Detect which cell encompasses the target text, then output its [x, y] center coordinate. 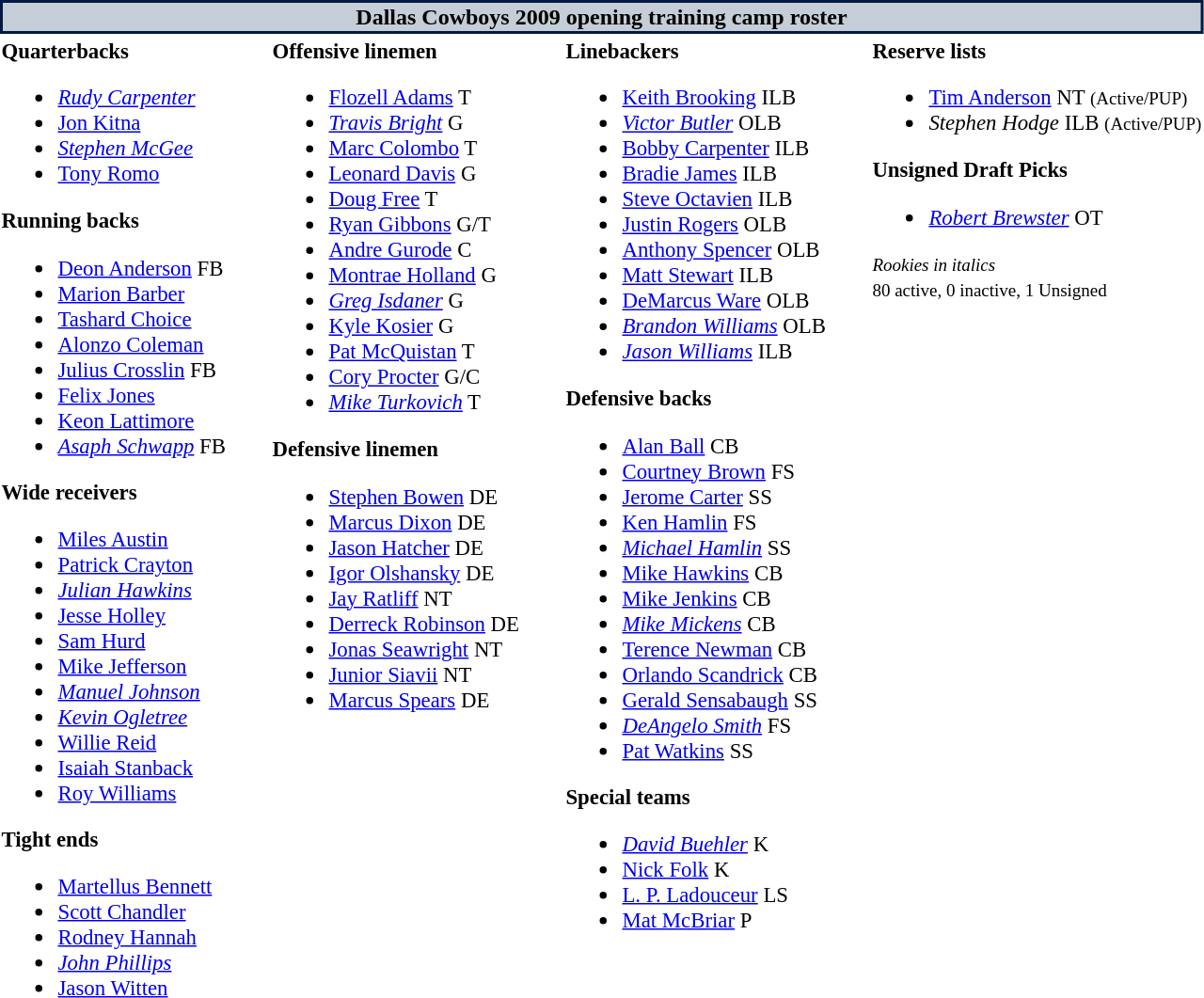
Dallas Cowboys 2009 opening training camp roster [602, 17]
